Return (X, Y) of the center of cell containing provided text 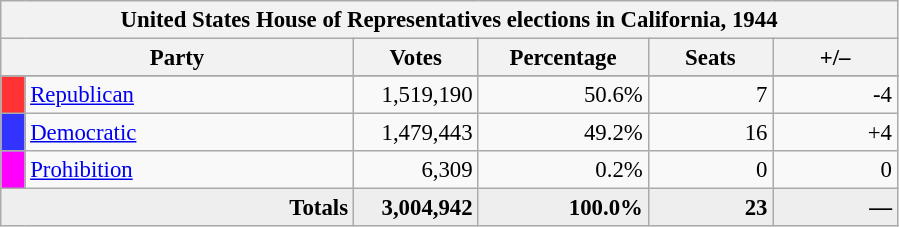
0.2% (563, 170)
Votes (416, 58)
United States House of Representatives elections in California, 1944 (450, 20)
— (836, 208)
+/– (836, 58)
Totals (178, 208)
7 (710, 95)
Percentage (563, 58)
Seats (710, 58)
1,519,190 (416, 95)
16 (710, 133)
Republican (189, 95)
100.0% (563, 208)
Party (178, 58)
-4 (836, 95)
Prohibition (189, 170)
3,004,942 (416, 208)
50.6% (563, 95)
+4 (836, 133)
23 (710, 208)
1,479,443 (416, 133)
Democratic (189, 133)
6,309 (416, 170)
49.2% (563, 133)
